Find where the given text appears and provide that cell's center as (x, y) coordinate. 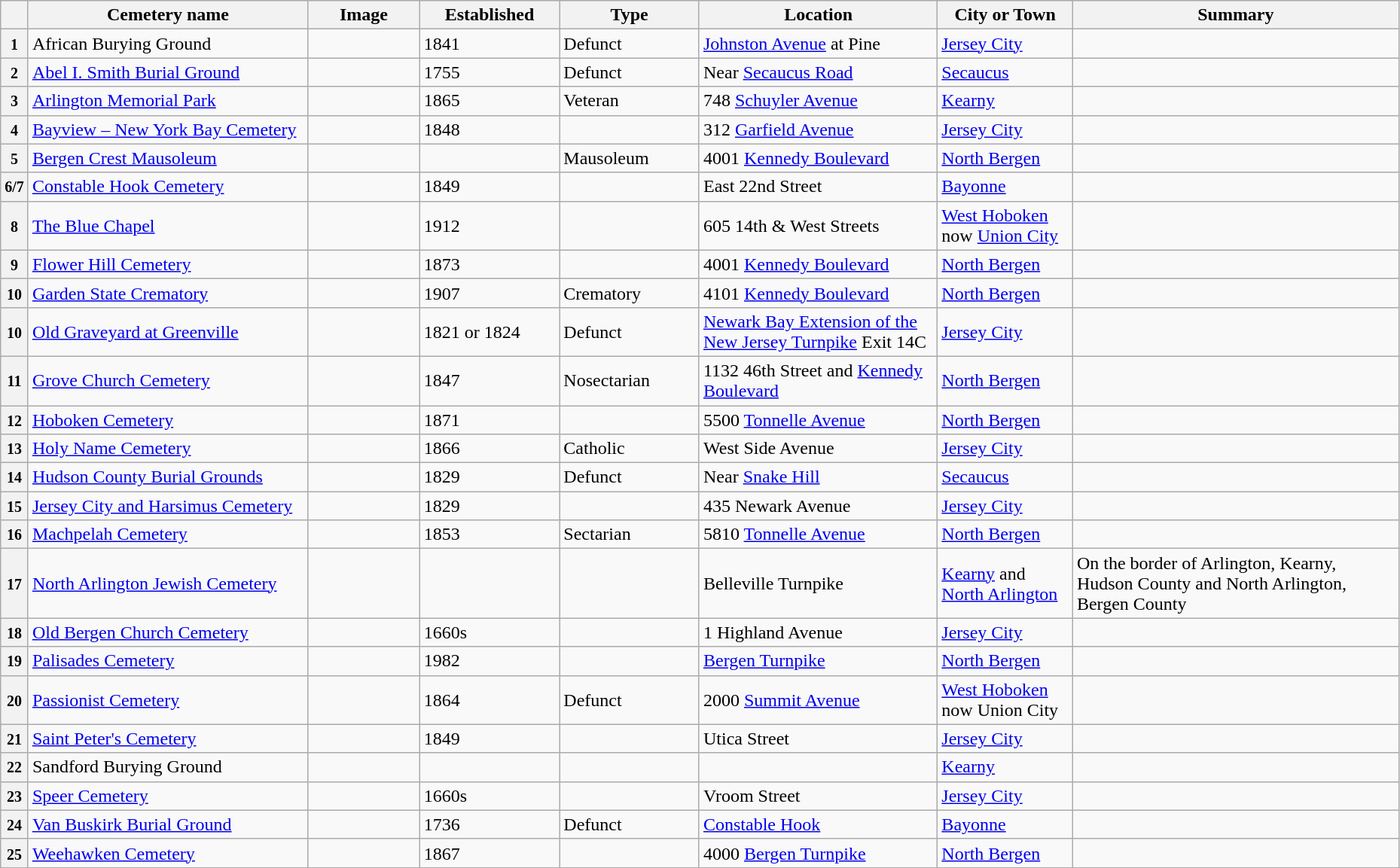
1873 (490, 264)
Abel I. Smith Burial Ground (167, 72)
1847 (490, 381)
1907 (490, 293)
Palisades Cemetery (167, 661)
West Side Avenue (818, 449)
Arlington Memorial Park (167, 101)
748 Schuyler Avenue (818, 101)
1 Highland Avenue (818, 632)
Hoboken Cemetery (167, 419)
1755 (490, 72)
Grove Church Cemetery (167, 381)
3 (15, 101)
1912 (490, 226)
Machpelah Cemetery (167, 535)
435 Newark Avenue (818, 506)
Flower Hill Cemetery (167, 264)
1867 (490, 853)
Bergen Crest Mausoleum (167, 158)
Hudson County Burial Grounds (167, 477)
1871 (490, 419)
North Arlington Jewish Cemetery (167, 583)
2 (15, 72)
City or Town (1005, 15)
1821 or 1824 (490, 331)
1132 46th Street and Kennedy Boulevard (818, 381)
5 (15, 158)
22 (15, 767)
Holy Name Cemetery (167, 449)
17 (15, 583)
Jersey City and Harsimus Cemetery (167, 506)
Constable Hook (818, 824)
Near Snake Hill (818, 477)
9 (15, 264)
5500 Tonnelle Avenue (818, 419)
Vroom Street (818, 796)
Old Graveyard at Greenville (167, 331)
Sandford Burying Ground (167, 767)
21 (15, 739)
Passionist Cemetery (167, 700)
Belleville Turnpike (818, 583)
Sectarian (630, 535)
4101 Kennedy Boulevard (818, 293)
23 (15, 796)
Old Bergen Church Cemetery (167, 632)
15 (15, 506)
6/7 (15, 187)
Nosectarian (630, 381)
24 (15, 824)
Kearny and North Arlington (1005, 583)
25 (15, 853)
1841 (490, 44)
Newark Bay Extension of the New Jersey Turnpike Exit 14C (818, 331)
312 Garfield Avenue (818, 129)
On the border of Arlington, Kearny, Hudson County and North Arlington, Bergen County (1235, 583)
19 (15, 661)
Speer Cemetery (167, 796)
The Blue Chapel (167, 226)
11 (15, 381)
5810 Tonnelle Avenue (818, 535)
2000 Summit Avenue (818, 700)
Johnston Avenue at Pine (818, 44)
4 (15, 129)
Bergen Turnpike (818, 661)
12 (15, 419)
Type (630, 15)
1853 (490, 535)
Cemetery name (167, 15)
Saint Peter's Cemetery (167, 739)
14 (15, 477)
Crematory (630, 293)
East 22nd Street (818, 187)
Weehawken Cemetery (167, 853)
20 (15, 700)
Image (364, 15)
1848 (490, 129)
Utica Street (818, 739)
4000 Bergen Turnpike (818, 853)
1736 (490, 824)
Mausoleum (630, 158)
1 (15, 44)
Near Secaucus Road (818, 72)
1982 (490, 661)
Established (490, 15)
605 14th & West Streets (818, 226)
Van Buskirk Burial Ground (167, 824)
Bayview – New York Bay Cemetery (167, 129)
13 (15, 449)
1866 (490, 449)
Garden State Crematory (167, 293)
Catholic (630, 449)
Constable Hook Cemetery (167, 187)
1864 (490, 700)
African Burying Ground (167, 44)
Summary (1235, 15)
Veteran (630, 101)
1865 (490, 101)
16 (15, 535)
8 (15, 226)
18 (15, 632)
Location (818, 15)
